Determine the (x, y) coordinate at the center of the cell enclosing the given text.  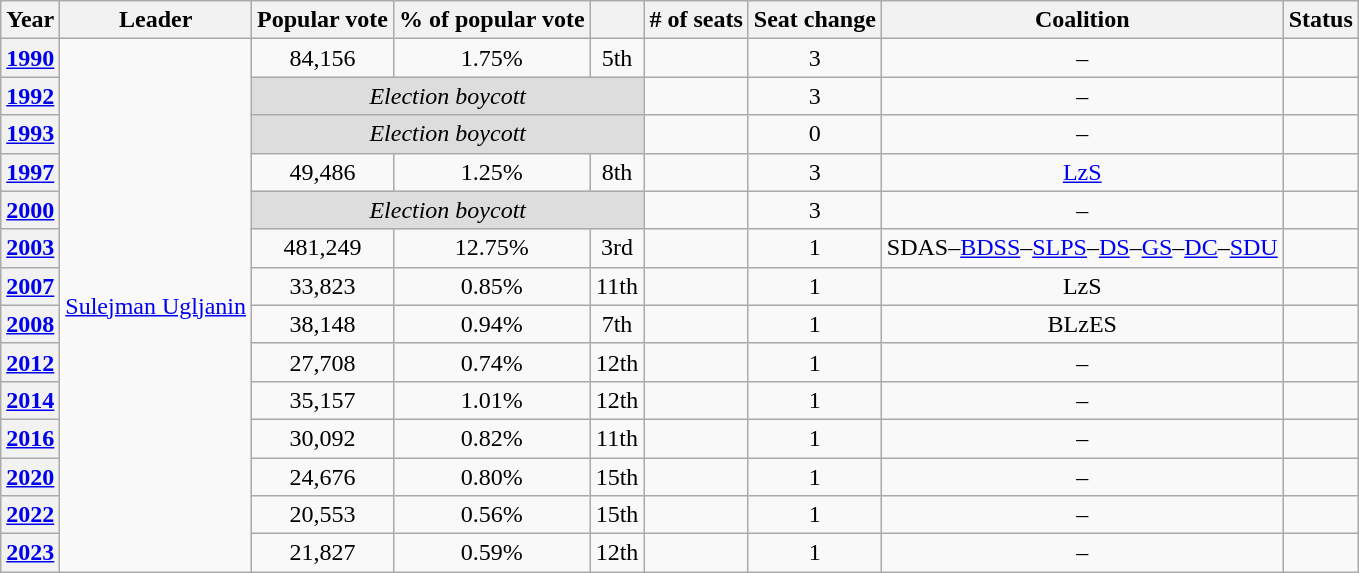
33,823 (323, 286)
Status (1320, 20)
0.80% (492, 477)
1.75% (492, 58)
2007 (30, 286)
2012 (30, 362)
7th (617, 324)
5th (617, 58)
1.01% (492, 400)
2022 (30, 515)
2023 (30, 553)
1997 (30, 172)
1.25% (492, 172)
24,676 (323, 477)
Popular vote (323, 20)
0.82% (492, 438)
% of popular vote (492, 20)
2003 (30, 248)
481,249 (323, 248)
2016 (30, 438)
2008 (30, 324)
1993 (30, 134)
Seat change (814, 20)
49,486 (323, 172)
0.74% (492, 362)
20,553 (323, 515)
0 (814, 134)
BLzES (1082, 324)
35,157 (323, 400)
0.94% (492, 324)
3rd (617, 248)
30,092 (323, 438)
1992 (30, 96)
Leader (156, 20)
2020 (30, 477)
Sulejman Ugljanin (156, 306)
38,148 (323, 324)
21,827 (323, 553)
2014 (30, 400)
12.75% (492, 248)
27,708 (323, 362)
84,156 (323, 58)
1990 (30, 58)
0.85% (492, 286)
2000 (30, 210)
8th (617, 172)
Year (30, 20)
SDAS–BDSS–SLPS–DS–GS–DC–SDU (1082, 248)
Coalition (1082, 20)
0.59% (492, 553)
# of seats (696, 20)
0.56% (492, 515)
